From the cell containing the given text, extract its center point as [x, y] coordinate. 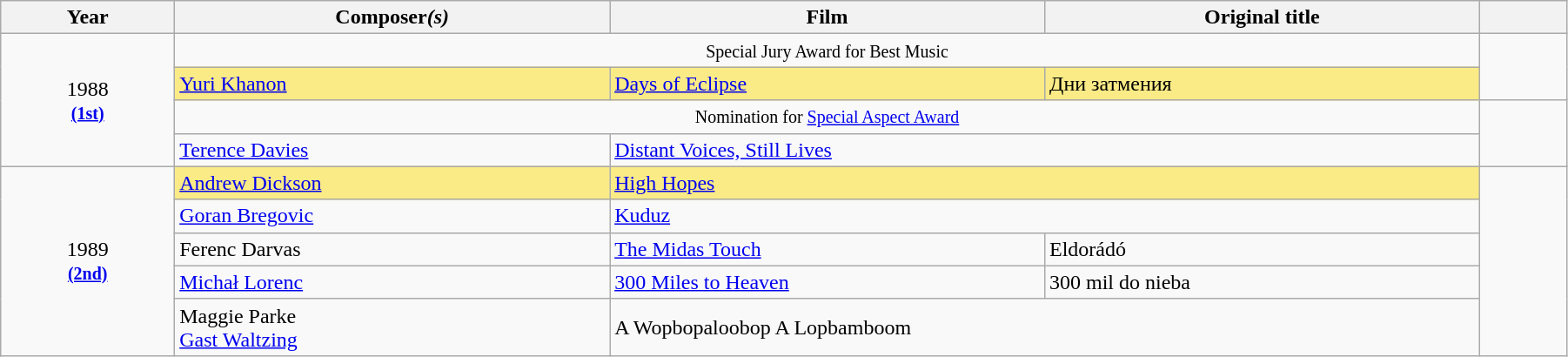
Ferenc Darvas [392, 249]
Distant Voices, Still Lives [1045, 150]
Year [88, 17]
Days of Eclipse [828, 84]
The Midas Touch [828, 249]
Kuduz [1045, 216]
Maggie Parke Gast Waltzing [392, 327]
Terence Davies [392, 150]
Composer(s) [392, 17]
Goran Bregovic [392, 216]
Andrew Dickson [392, 183]
300 mil do nieba [1262, 282]
1989(2nd) [88, 261]
300 Miles to Heaven [828, 282]
Film [828, 17]
Original title [1262, 17]
A Wopbopaloobop A Lopbamboom [1045, 327]
Yuri Khanon [392, 84]
Michał Lorenc [392, 282]
Special Jury Award for Best Music [828, 51]
Eldorádó [1262, 249]
Nomination for Special Aspect Award [828, 117]
High Hopes [1045, 183]
1988(1st) [88, 100]
Дни затмения [1262, 84]
